Provide the (X, Y) coordinate of the cell's center where the given text is located.  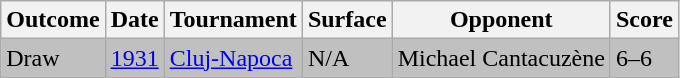
Opponent (501, 20)
6–6 (644, 58)
Cluj-Napoca (233, 58)
Outcome (53, 20)
Surface (347, 20)
N/A (347, 58)
1931 (134, 58)
Draw (53, 58)
Score (644, 20)
Date (134, 20)
Tournament (233, 20)
Michael Cantacuzène (501, 58)
